Provide the [X, Y] coordinate of the cell's center where the given text is located.  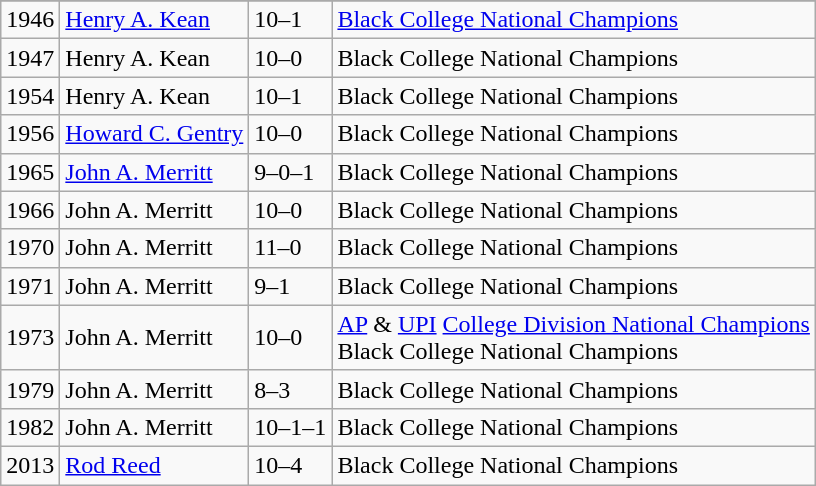
1965 [30, 172]
11–0 [290, 248]
10–4 [290, 465]
1973 [30, 338]
Rod Reed [154, 465]
1979 [30, 389]
1946 [30, 20]
10–1–1 [290, 427]
9–0–1 [290, 172]
1954 [30, 96]
1956 [30, 134]
9–1 [290, 286]
1947 [30, 58]
1970 [30, 248]
2013 [30, 465]
Howard C. Gentry [154, 134]
AP & UPI College Division National ChampionsBlack College National Champions [574, 338]
1971 [30, 286]
8–3 [290, 389]
1982 [30, 427]
1966 [30, 210]
